Pinpoint the cell where the given text exists, returning its [X, Y] midpoint coordinate. 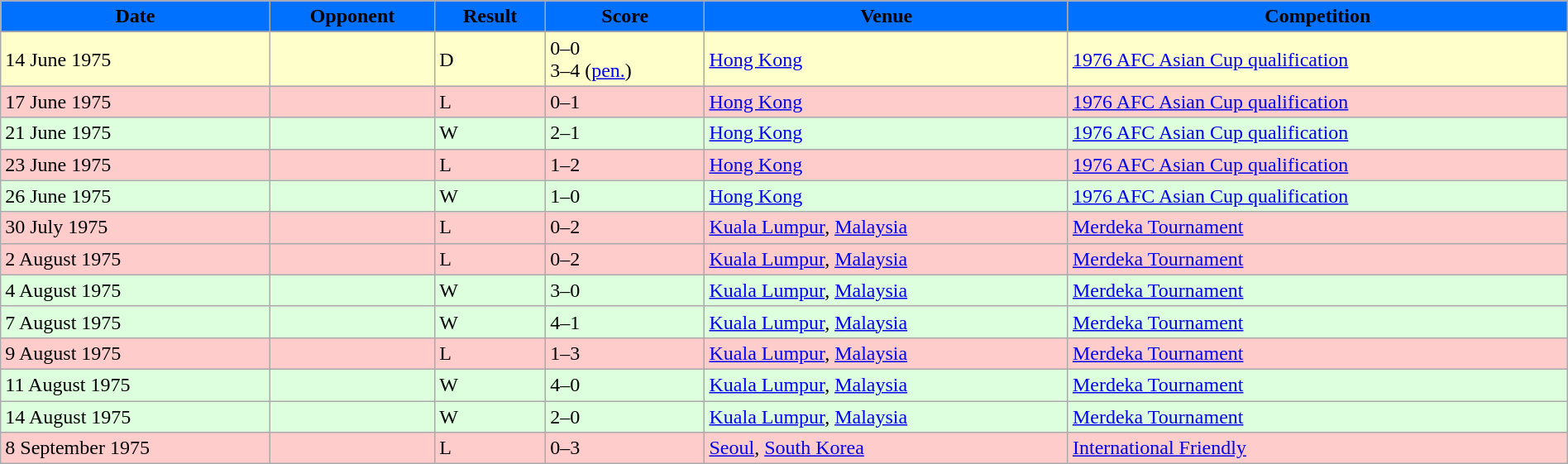
2 August 1975 [136, 259]
1–3 [625, 353]
2–0 [625, 416]
9 August 1975 [136, 353]
Competition [1317, 17]
1–0 [625, 196]
14 August 1975 [136, 416]
4–1 [625, 322]
Venue [887, 17]
17 June 1975 [136, 102]
11 August 1975 [136, 385]
1–2 [625, 165]
Score [625, 17]
D [490, 60]
4 August 1975 [136, 290]
Seoul, South Korea [887, 448]
3–0 [625, 290]
4–0 [625, 385]
0–1 [625, 102]
23 June 1975 [136, 165]
Date [136, 17]
0–3 [625, 448]
International Friendly [1317, 448]
8 September 1975 [136, 448]
26 June 1975 [136, 196]
Result [490, 17]
Opponent [352, 17]
14 June 1975 [136, 60]
0–03–4 (pen.) [625, 60]
21 June 1975 [136, 133]
7 August 1975 [136, 322]
2–1 [625, 133]
30 July 1975 [136, 227]
